Return (x, y) of the center of cell containing provided text 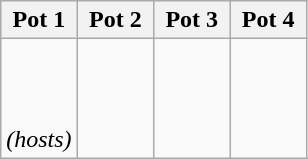
Pot 2 (115, 20)
(hosts) (39, 98)
Pot 3 (192, 20)
Pot 1 (39, 20)
Pot 4 (268, 20)
